Output the (X, Y) coordinate of the center of the cell containing the given text.  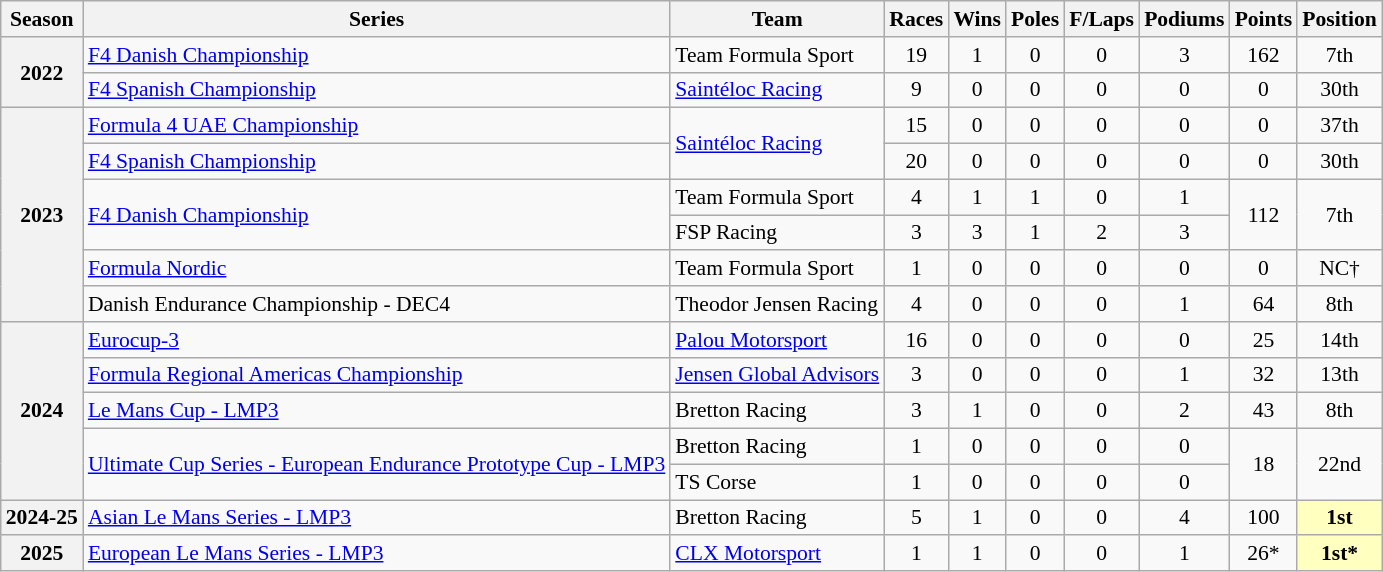
43 (1264, 411)
37th (1339, 126)
2023 (42, 215)
European Le Mans Series - LMP3 (376, 554)
162 (1264, 55)
Formula Nordic (376, 269)
32 (1264, 375)
5 (916, 518)
Formula Regional Americas Championship (376, 375)
1st (1339, 518)
14th (1339, 340)
100 (1264, 518)
2024 (42, 411)
Podiums (1184, 19)
Team (777, 19)
26* (1264, 554)
15 (916, 126)
25 (1264, 340)
Ultimate Cup Series - European Endurance Prototype Cup - LMP3 (376, 464)
NC† (1339, 269)
CLX Motorsport (777, 554)
18 (1264, 464)
16 (916, 340)
Formula 4 UAE Championship (376, 126)
112 (1264, 214)
2025 (42, 554)
Season (42, 19)
13th (1339, 375)
Danish Endurance Championship - DEC4 (376, 304)
2022 (42, 72)
Asian Le Mans Series - LMP3 (376, 518)
F/Laps (1102, 19)
Poles (1035, 19)
22nd (1339, 464)
TS Corse (777, 482)
Points (1264, 19)
64 (1264, 304)
Jensen Global Advisors (777, 375)
Series (376, 19)
Wins (977, 19)
Eurocup-3 (376, 340)
19 (916, 55)
FSP Racing (777, 233)
9 (916, 90)
Position (1339, 19)
20 (916, 162)
2024-25 (42, 518)
Le Mans Cup - LMP3 (376, 411)
Theodor Jensen Racing (777, 304)
Races (916, 19)
Palou Motorsport (777, 340)
1st* (1339, 554)
